Return the [X, Y] coordinate for the center point of the cell that contains the specified text.  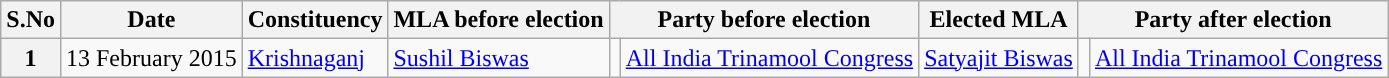
S.No [31, 20]
MLA before election [498, 20]
Elected MLA [999, 20]
Date [151, 20]
13 February 2015 [151, 58]
Constituency [315, 20]
Sushil Biswas [498, 58]
Party before election [764, 20]
Krishnaganj [315, 58]
1 [31, 58]
Party after election [1232, 20]
Satyajit Biswas [999, 58]
